Find where the given text appears and provide that cell's center as (X, Y) coordinate. 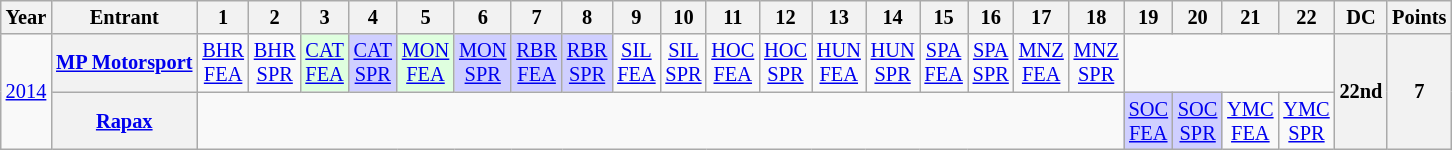
10 (683, 17)
HUNSPR (893, 63)
15 (944, 17)
6 (482, 17)
RBRSPR (587, 63)
RBRFEA (536, 63)
Rapax (124, 121)
HOCSPR (786, 63)
DC (1362, 17)
MNZSPR (1096, 63)
16 (991, 17)
1 (223, 17)
11 (732, 17)
MONSPR (482, 63)
20 (1198, 17)
MONFEA (426, 63)
MP Motorsport (124, 63)
Year (26, 17)
SPAFEA (944, 63)
BHRFEA (223, 63)
YMCSPR (1306, 121)
19 (1148, 17)
SPASPR (991, 63)
HUNFEA (839, 63)
CATSPR (373, 63)
12 (786, 17)
22nd (1362, 92)
22 (1306, 17)
YMCFEA (1250, 121)
Points (1419, 17)
SILSPR (683, 63)
CATFEA (324, 63)
2 (275, 17)
SILFEA (636, 63)
8 (587, 17)
18 (1096, 17)
SOCFEA (1148, 121)
2014 (26, 92)
HOCFEA (732, 63)
3 (324, 17)
17 (1042, 17)
4 (373, 17)
MNZFEA (1042, 63)
21 (1250, 17)
Entrant (124, 17)
9 (636, 17)
13 (839, 17)
14 (893, 17)
BHRSPR (275, 63)
SOCSPR (1198, 121)
5 (426, 17)
